Identify which cell holds the provided text, then report its [X, Y] central coordinate. 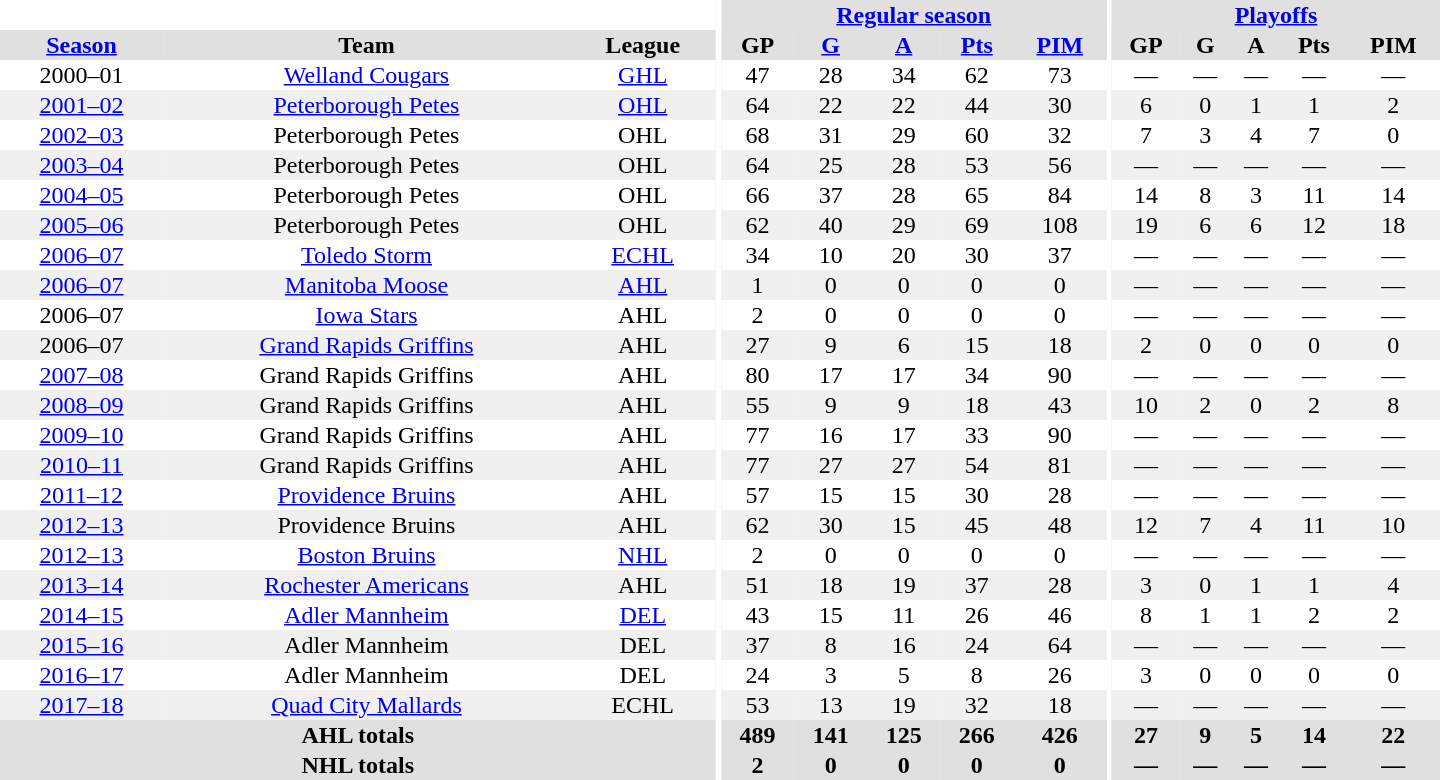
73 [1060, 75]
57 [758, 495]
2017–18 [82, 705]
2002–03 [82, 135]
31 [830, 135]
125 [904, 735]
2014–15 [82, 615]
47 [758, 75]
56 [1060, 165]
45 [976, 525]
2009–10 [82, 435]
2013–14 [82, 585]
65 [976, 195]
Playoffs [1276, 15]
Welland Cougars [366, 75]
44 [976, 105]
2016–17 [82, 675]
Quad City Mallards [366, 705]
Team [366, 45]
2007–08 [82, 375]
25 [830, 165]
AHL totals [358, 735]
426 [1060, 735]
266 [976, 735]
2004–05 [82, 195]
33 [976, 435]
2001–02 [82, 105]
69 [976, 225]
Regular season [914, 15]
2005–06 [82, 225]
108 [1060, 225]
84 [1060, 195]
Season [82, 45]
80 [758, 375]
13 [830, 705]
GHL [643, 75]
51 [758, 585]
48 [1060, 525]
2015–16 [82, 645]
489 [758, 735]
Boston Bruins [366, 555]
2003–04 [82, 165]
20 [904, 255]
NHL [643, 555]
81 [1060, 465]
40 [830, 225]
68 [758, 135]
141 [830, 735]
League [643, 45]
55 [758, 405]
60 [976, 135]
2000–01 [82, 75]
66 [758, 195]
2010–11 [82, 465]
54 [976, 465]
2011–12 [82, 495]
NHL totals [358, 765]
Manitoba Moose [366, 285]
Toledo Storm [366, 255]
Rochester Americans [366, 585]
2008–09 [82, 405]
Iowa Stars [366, 315]
46 [1060, 615]
